Provide the [X, Y] coordinate of the cell's center where the given text is located.  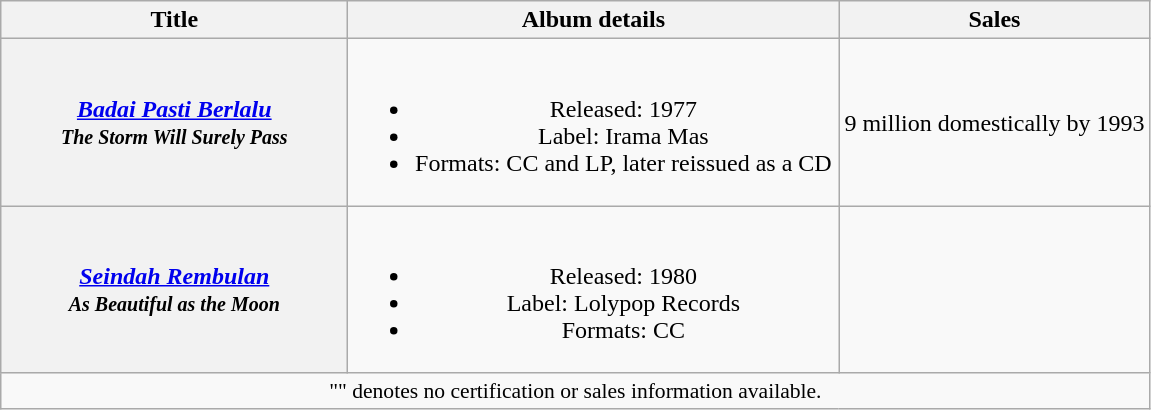
Sales [994, 20]
Title [174, 20]
Album details [594, 20]
Released: 1977Label: Irama MasFormats: CC and LP, later reissued as a CD [594, 122]
"" denotes no certification or sales information available. [576, 391]
Released: 1980Label: Lolypop RecordsFormats: CC [594, 290]
9 million domestically by 1993 [994, 122]
Seindah RembulanAs Beautiful as the Moon [174, 290]
Badai Pasti BerlaluThe Storm Will Surely Pass [174, 122]
